Identify which cell holds the provided text, then report its (x, y) central coordinate. 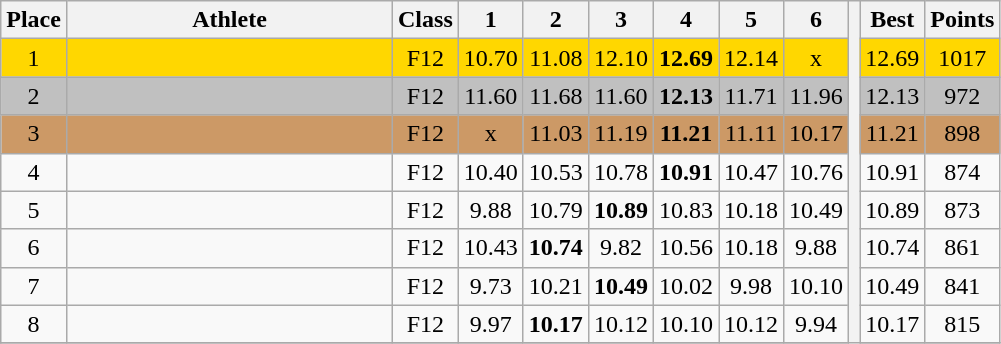
10.76 (816, 172)
10.56 (686, 248)
Class (426, 20)
11.11 (750, 134)
1017 (962, 58)
12.14 (750, 58)
10.70 (490, 58)
874 (962, 172)
10.53 (556, 172)
873 (962, 210)
8 (34, 324)
9.97 (490, 324)
841 (962, 286)
972 (962, 96)
12.10 (620, 58)
10.79 (556, 210)
9.94 (816, 324)
11.68 (556, 96)
10.78 (620, 172)
815 (962, 324)
10.40 (490, 172)
9.98 (750, 286)
7 (34, 286)
9.73 (490, 286)
Athlete (229, 20)
10.83 (686, 210)
898 (962, 134)
9.82 (620, 248)
11.71 (750, 96)
11.96 (816, 96)
11.19 (620, 134)
Points (962, 20)
11.08 (556, 58)
10.47 (750, 172)
10.21 (556, 286)
10.43 (490, 248)
861 (962, 248)
11.03 (556, 134)
Place (34, 20)
Best (892, 20)
10.02 (686, 286)
